Search for the cell housing the specified text and yield its (X, Y) center coordinate. 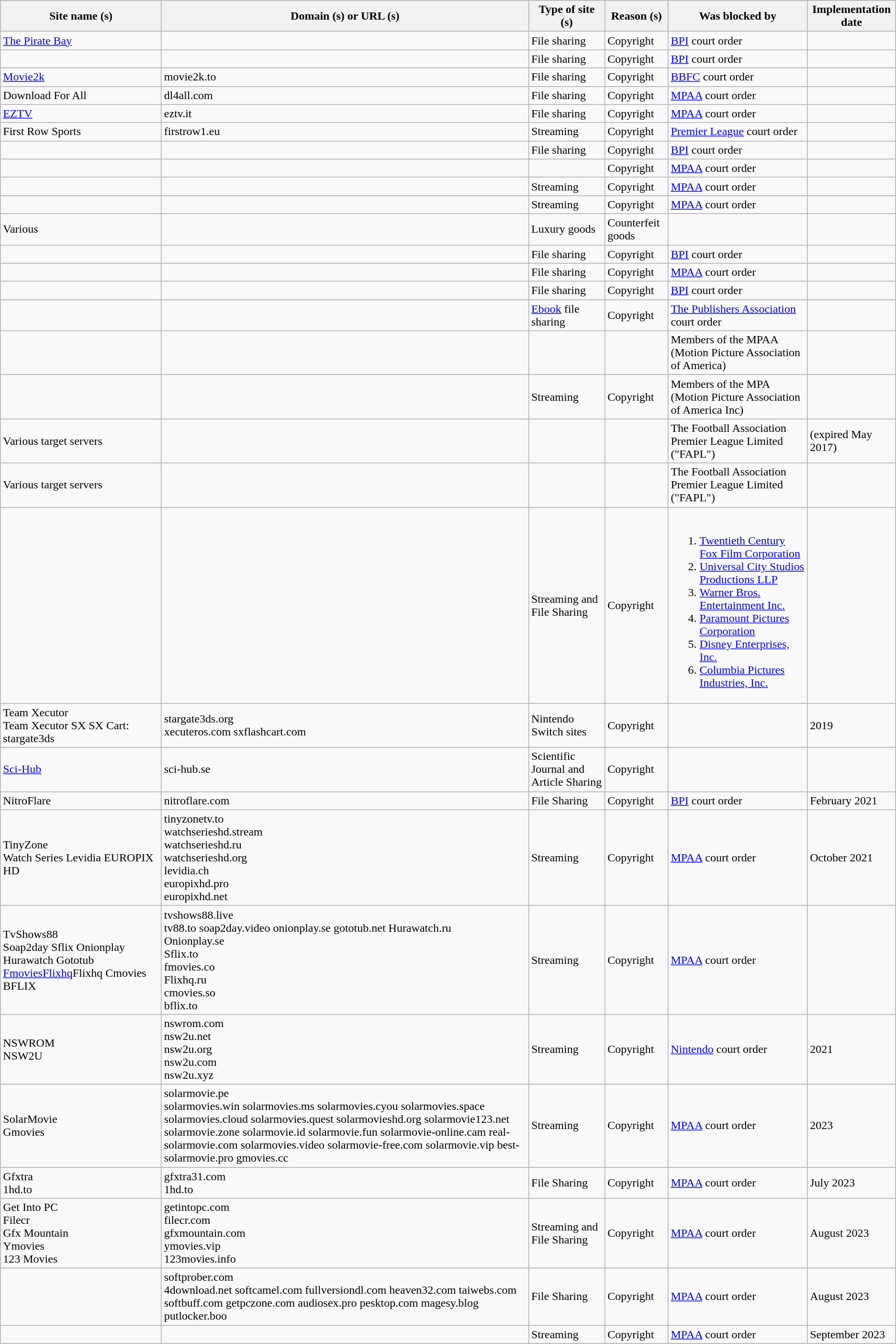
Get Into PCFilecrGfx MountainYmovies123 Movies (81, 1233)
(expired May 2017) (852, 441)
EZTV (81, 113)
Nintendo court order (738, 1049)
gfxtra31.com1hd.to (345, 1183)
Site name (s) (81, 16)
getintopc.comfilecr.comgfxmountain.comymovies.vip123movies.info (345, 1233)
NitroFlare (81, 801)
Was blocked by (738, 16)
tinyzonetv.towatchserieshd.streamwatchserieshd.ruwatchserieshd.orglevidia.cheuropixhd.proeuropixhd.net (345, 858)
October 2021 (852, 858)
Domain (s) or URL (s) (345, 16)
September 2023 (852, 1334)
nitroflare.com (345, 801)
stargate3ds.orgxecuteros.com sxflashcart.com (345, 725)
Download For All (81, 95)
firstrow1.eu (345, 132)
Implementation date (852, 16)
Various (81, 229)
BBFC court order (738, 77)
The Pirate Bay (81, 41)
Ebook file sharing (567, 315)
tvshows88.livetv88.to soap2day.video onionplay.se gototub.net Hurawatch.ruOnionplay.seSflix.tofmovies.coFlixhq.rucmovies.sobflix.to (345, 960)
movie2k.to (345, 77)
Nintendo Switch sites (567, 725)
2023 (852, 1125)
2021 (852, 1049)
February 2021 (852, 801)
Type of site (s) (567, 16)
Movie2k (81, 77)
July 2023 (852, 1183)
Premier League court order (738, 132)
Luxury goods (567, 229)
Scientific Journal and Article Sharing (567, 769)
Counterfeit goods (637, 229)
sci-hub.se (345, 769)
TinyZoneWatch Series Levidia EUROPIX HD (81, 858)
2019 (852, 725)
Reason (s) (637, 16)
The Publishers Association court order (738, 315)
Gfxtra1hd.to (81, 1183)
Members of the MPAA (Motion Picture Association of America) (738, 353)
nswrom.comnsw2u.netnsw2u.orgnsw2u.comnsw2u.xyz (345, 1049)
Members of the MPA (Motion Picture Association of America Inc) (738, 397)
Sci-Hub (81, 769)
dl4all.com (345, 95)
First Row Sports (81, 132)
Team XecutorTeam Xecutor SX SX Cart: stargate3ds (81, 725)
TvShows88Soap2day Sflix Onionplay Hurawatch Gototub FmoviesFlixhqFlixhq Cmovies BFLIX (81, 960)
SolarMovieGmovies (81, 1125)
eztv.it (345, 113)
NSWROMNSW2U (81, 1049)
